Identify which cell holds the provided text, then report its (X, Y) central coordinate. 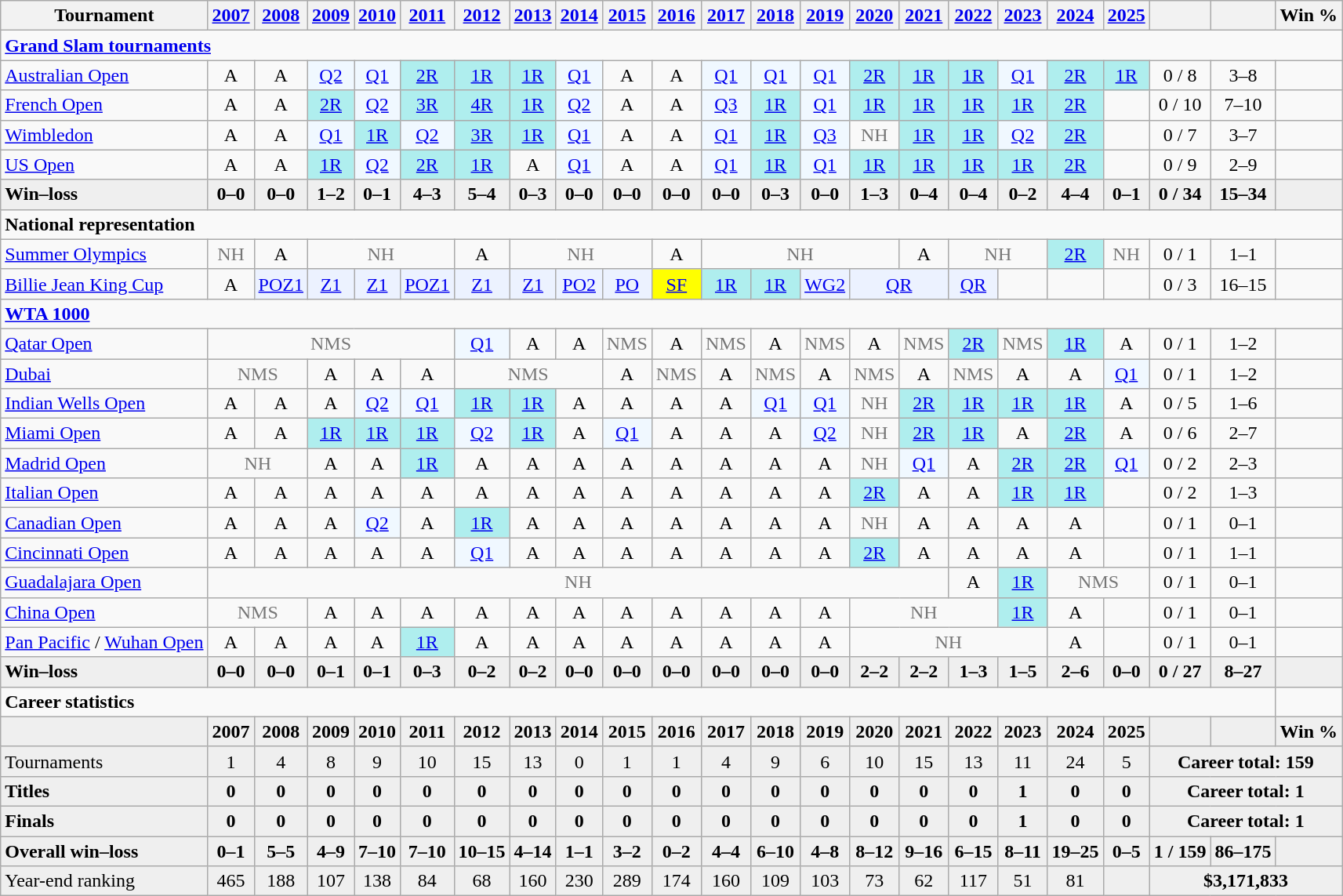
Guadalajara Open (104, 582)
0 / 8 (1180, 75)
9–16 (924, 851)
62 (924, 881)
4–8 (825, 851)
Cincinnati Open (104, 553)
11 (1022, 761)
Career statistics (638, 702)
Pan Pacific / Wuhan Open (104, 642)
109 (775, 881)
51 (1022, 881)
Dubai (104, 374)
138 (378, 881)
Qatar Open (104, 343)
Titles (104, 791)
0 / 9 (1180, 165)
4R (481, 105)
103 (825, 881)
6–10 (775, 851)
0 / 5 (1180, 404)
PO (627, 284)
5 (1126, 761)
Australian Open (104, 75)
3–7 (1243, 135)
15–34 (1243, 194)
5–5 (281, 851)
PO2 (579, 284)
117 (974, 881)
2–6 (1076, 672)
2–7 (1243, 433)
24 (1076, 761)
0 / 10 (1180, 105)
Indian Wells Open (104, 404)
1–5 (1022, 672)
0 / 6 (1180, 433)
6 (825, 761)
16–15 (1243, 284)
Finals (104, 821)
68 (481, 881)
5–4 (481, 194)
8–27 (1243, 672)
2–9 (1243, 165)
0 / 34 (1180, 194)
Tournaments (104, 761)
Italian Open (104, 493)
China Open (104, 612)
1 / 159 (1180, 851)
$3,171,833 (1245, 881)
465 (230, 881)
3–8 (1243, 75)
4–14 (533, 851)
National representation (671, 224)
Miami Open (104, 433)
1–6 (1243, 404)
0 / 27 (1180, 672)
Grand Slam tournaments (671, 45)
0 / 7 (1180, 135)
4–3 (427, 194)
WTA 1000 (671, 314)
WG2 (825, 284)
84 (427, 881)
US Open (104, 165)
Madrid Open (104, 463)
Summer Olympics (104, 254)
4–9 (331, 851)
0 / 3 (1180, 284)
8 (331, 761)
Tournament (104, 16)
73 (875, 881)
Billie Jean King Cup (104, 284)
3–2 (627, 851)
188 (281, 881)
19–25 (1076, 851)
86–175 (1243, 851)
Year-end ranking (104, 881)
SF (676, 284)
Canadian Open (104, 523)
2–3 (1243, 463)
174 (676, 881)
107 (331, 881)
81 (1076, 881)
8–12 (875, 851)
Wimbledon (104, 135)
6–15 (974, 851)
Overall win–loss (104, 851)
230 (579, 881)
0–5 (1126, 851)
289 (627, 881)
French Open (104, 105)
8–11 (1022, 851)
Career total: 159 (1245, 761)
10–15 (481, 851)
